Detect which cell encompasses the target text, then output its (x, y) center coordinate. 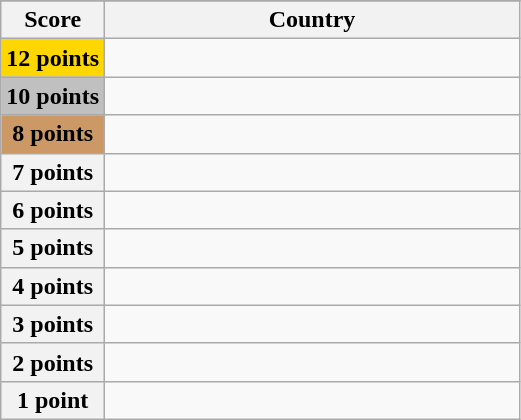
12 points (53, 58)
3 points (53, 324)
10 points (53, 96)
6 points (53, 210)
7 points (53, 172)
4 points (53, 286)
Score (53, 20)
1 point (53, 400)
5 points (53, 248)
2 points (53, 362)
Country (312, 20)
8 points (53, 134)
